For the text-containing cell, return its midpoint in (x, y) coordinate format. 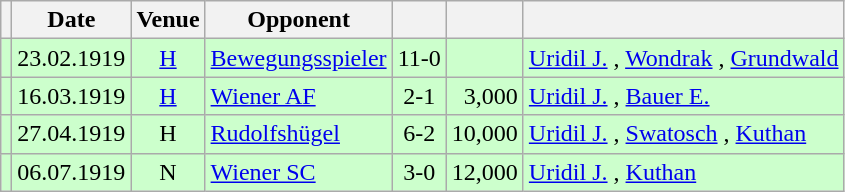
16.03.1919 (72, 96)
27.04.1919 (72, 134)
Uridil J. , Bauer E. (684, 96)
Wiener AF (298, 96)
23.02.1919 (72, 58)
2-1 (419, 96)
Uridil J. , Kuthan (684, 172)
Rudolfshügel (298, 134)
Date (72, 20)
N (168, 172)
06.07.1919 (72, 172)
Opponent (298, 20)
Uridil J. , Wondrak , Grundwald (684, 58)
Venue (168, 20)
10,000 (484, 134)
12,000 (484, 172)
Bewegungsspieler (298, 58)
3-0 (419, 172)
6-2 (419, 134)
11-0 (419, 58)
Uridil J. , Swatosch , Kuthan (684, 134)
3,000 (484, 96)
Wiener SC (298, 172)
